For the text-containing cell, return its midpoint in (X, Y) coordinate format. 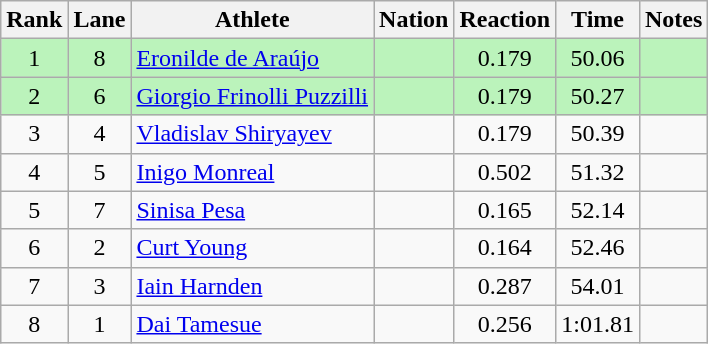
Lane (100, 20)
50.27 (598, 96)
50.39 (598, 134)
0.164 (505, 248)
Vladislav Shiryayev (252, 134)
0.165 (505, 210)
54.01 (598, 286)
1:01.81 (598, 324)
Dai Tamesue (252, 324)
Notes (673, 20)
Time (598, 20)
Eronilde de Araújo (252, 58)
52.14 (598, 210)
51.32 (598, 172)
50.06 (598, 58)
Nation (414, 20)
Athlete (252, 20)
Rank (34, 20)
0.502 (505, 172)
Sinisa Pesa (252, 210)
Iain Harnden (252, 286)
0.256 (505, 324)
Giorgio Frinolli Puzzilli (252, 96)
Reaction (505, 20)
Inigo Monreal (252, 172)
0.287 (505, 286)
Curt Young (252, 248)
52.46 (598, 248)
